Scan for the cell matching the given text and deliver its [X, Y] coordinate at center. 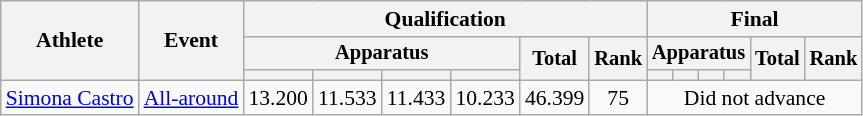
Qualification [444, 19]
75 [618, 98]
13.200 [278, 98]
Did not advance [754, 98]
11.433 [416, 98]
Event [192, 40]
11.533 [348, 98]
10.233 [484, 98]
All-around [192, 98]
Athlete [70, 40]
Final [754, 19]
46.399 [554, 98]
Simona Castro [70, 98]
